Determine the (x, y) coordinate at the center of the cell enclosing the given text.  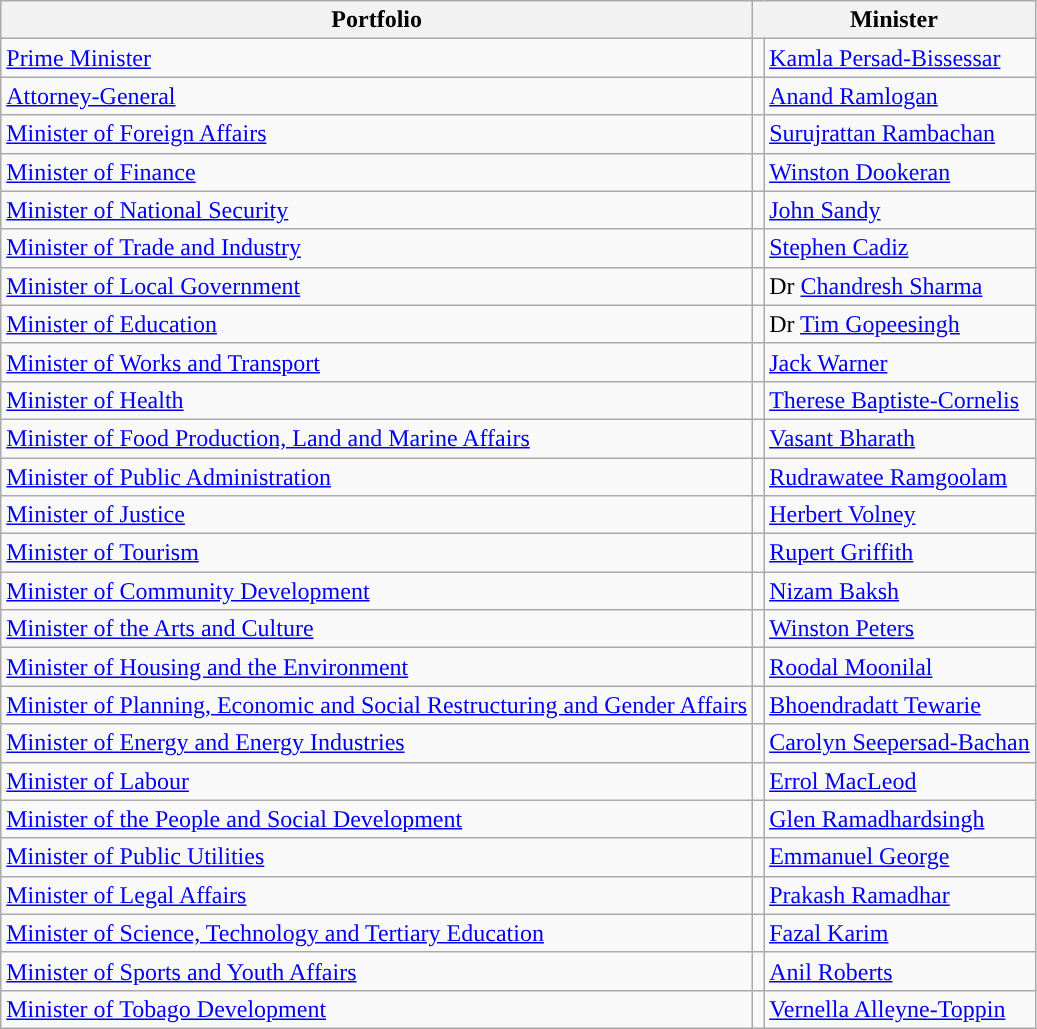
Kamla Persad-Bissessar (900, 58)
Vasant Bharath (900, 438)
Roodal Moonilal (900, 667)
Minister of Public Administration (377, 477)
Minister of Community Development (377, 591)
Winston Peters (900, 629)
Winston Dookeran (900, 172)
Surujrattan Rambachan (900, 134)
Minister of Trade and Industry (377, 248)
Minister of Works and Transport (377, 362)
Bhoendradatt Tewarie (900, 705)
Minister of the People and Social Development (377, 819)
Glen Ramadhardsingh (900, 819)
Therese Baptiste-Cornelis (900, 400)
Minister of the Arts and Culture (377, 629)
Herbert Volney (900, 515)
Anil Roberts (900, 971)
Minister of Health (377, 400)
Errol MacLeod (900, 781)
Nizam Baksh (900, 591)
Minister of Planning, Economic and Social Restructuring and Gender Affairs (377, 705)
Prakash Ramadhar (900, 895)
Rupert Griffith (900, 553)
Minister of Public Utilities (377, 857)
Minister of Justice (377, 515)
Attorney-General (377, 96)
Minister (894, 20)
Minister of Food Production, Land and Marine Affairs (377, 438)
Carolyn Seepersad-Bachan (900, 743)
Minister of Science, Technology and Tertiary Education (377, 933)
Prime Minister (377, 58)
Minister of Tobago Development (377, 1009)
Minister of Tourism (377, 553)
Dr Tim Gopeesingh (900, 324)
Minister of Energy and Energy Industries (377, 743)
Minister of Finance (377, 172)
Emmanuel George (900, 857)
Minister of Housing and the Environment (377, 667)
Dr Chandresh Sharma (900, 286)
Minister of Sports and Youth Affairs (377, 971)
Minister of Local Government (377, 286)
Portfolio (377, 20)
Minister of Legal Affairs (377, 895)
Jack Warner (900, 362)
Minister of National Security (377, 210)
John Sandy (900, 210)
Fazal Karim (900, 933)
Stephen Cadiz (900, 248)
Vernella Alleyne-Toppin (900, 1009)
Minister of Labour (377, 781)
Rudrawatee Ramgoolam (900, 477)
Minister of Education (377, 324)
Minister of Foreign Affairs (377, 134)
Anand Ramlogan (900, 96)
